Scan for the cell matching the given text and deliver its (x, y) coordinate at center. 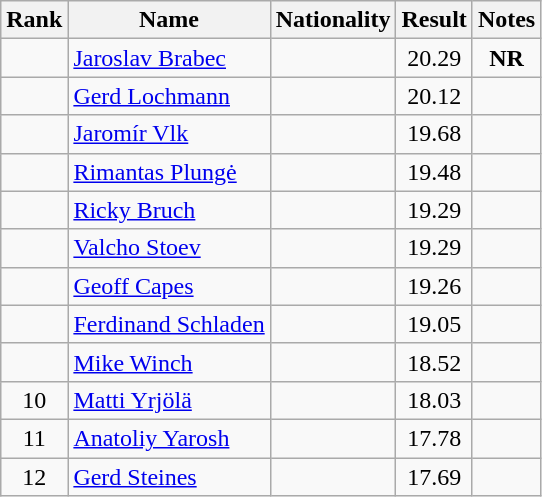
18.03 (434, 400)
17.69 (434, 477)
Ricky Bruch (169, 210)
Jaroslav Brabec (169, 58)
Geoff Capes (169, 286)
Rimantas Plungė (169, 172)
17.78 (434, 438)
Name (169, 20)
Matti Yrjölä (169, 400)
10 (34, 400)
Anatoliy Yarosh (169, 438)
11 (34, 438)
18.52 (434, 362)
Valcho Stoev (169, 248)
Nationality (333, 20)
19.26 (434, 286)
Gerd Steines (169, 477)
NR (506, 58)
Notes (506, 20)
Rank (34, 20)
20.29 (434, 58)
Jaromír Vlk (169, 134)
19.05 (434, 324)
Mike Winch (169, 362)
19.48 (434, 172)
Gerd Lochmann (169, 96)
Ferdinand Schladen (169, 324)
19.68 (434, 134)
12 (34, 477)
20.12 (434, 96)
Result (434, 20)
